Determine the [X, Y] coordinate at the center of the cell enclosing the given text.  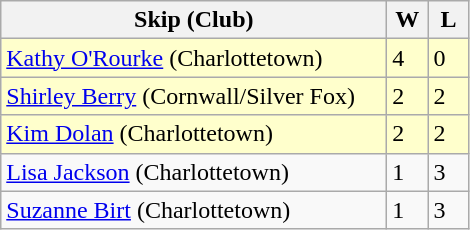
4 [408, 58]
Skip (Club) [194, 20]
0 [448, 58]
Shirley Berry (Cornwall/Silver Fox) [194, 96]
Kim Dolan (Charlottetown) [194, 134]
Suzanne Birt (Charlottetown) [194, 210]
Kathy O'Rourke (Charlottetown) [194, 58]
L [448, 20]
W [408, 20]
Lisa Jackson (Charlottetown) [194, 172]
